From the cell containing the given text, extract its center point as (X, Y) coordinate. 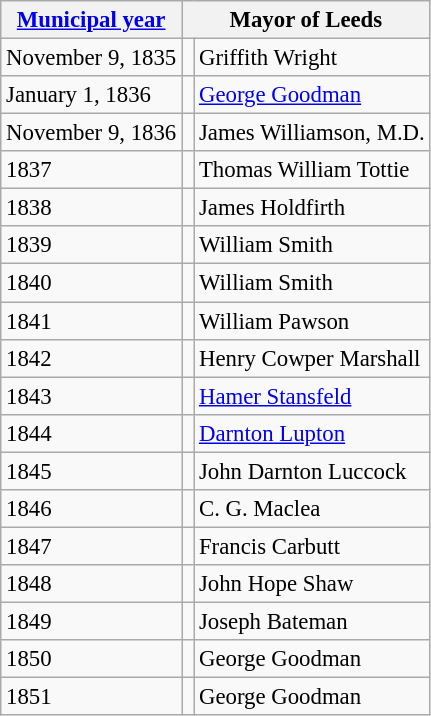
1851 (92, 697)
John Hope Shaw (312, 584)
Henry Cowper Marshall (312, 358)
Griffith Wright (312, 58)
C. G. Maclea (312, 509)
January 1, 1836 (92, 95)
November 9, 1836 (92, 133)
Joseph Bateman (312, 621)
1841 (92, 321)
1846 (92, 509)
1849 (92, 621)
James Williamson, M.D. (312, 133)
1842 (92, 358)
1840 (92, 283)
November 9, 1835 (92, 58)
Darnton Lupton (312, 433)
1847 (92, 546)
1850 (92, 659)
Francis Carbutt (312, 546)
Hamer Stansfeld (312, 396)
John Darnton Luccock (312, 471)
1839 (92, 245)
Thomas William Tottie (312, 170)
James Holdfirth (312, 208)
1837 (92, 170)
1844 (92, 433)
1838 (92, 208)
William Pawson (312, 321)
1845 (92, 471)
Mayor of Leeds (306, 20)
1848 (92, 584)
Municipal year (92, 20)
1843 (92, 396)
